Provide the [x, y] coordinate of the cell's center where the given text is located.  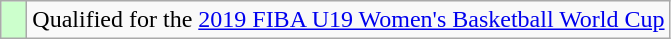
Qualified for the 2019 FIBA U19 Women's Basketball World Cup [348, 20]
